Extract the [X, Y] coordinate from the center of the cell holding the provided text.  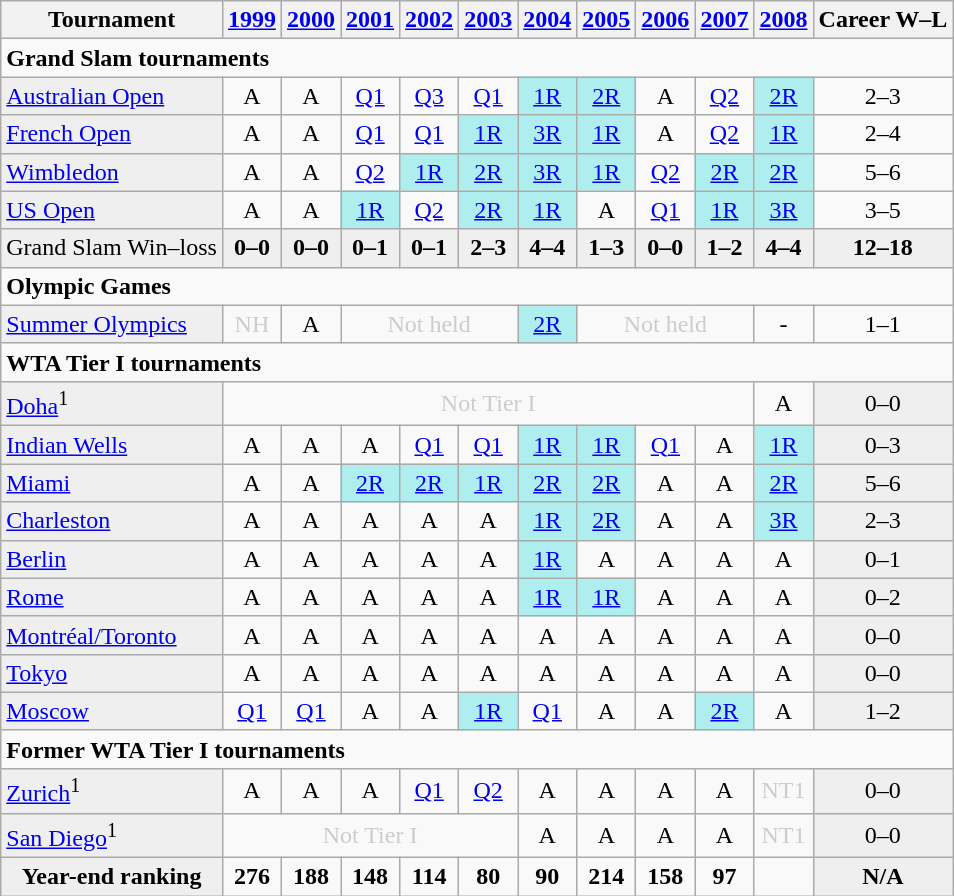
12–18 [883, 248]
N/A [883, 877]
Q3 [430, 96]
158 [666, 877]
276 [252, 877]
Summer Olympics [112, 324]
97 [724, 877]
3–5 [883, 210]
2000 [310, 20]
- [784, 324]
148 [370, 877]
Grand Slam tournaments [477, 58]
Year-end ranking [112, 877]
188 [310, 877]
80 [488, 877]
Miami [112, 483]
2002 [430, 20]
0–2 [883, 597]
2008 [784, 20]
French Open [112, 134]
Career W–L [883, 20]
2007 [724, 20]
0–3 [883, 445]
Olympic Games [477, 286]
Tournament [112, 20]
2–4 [883, 134]
WTA Tier I tournaments [477, 362]
NH [252, 324]
Former WTA Tier I tournaments [477, 749]
Grand Slam Win–loss [112, 248]
2003 [488, 20]
Indian Wells [112, 445]
San Diego1 [112, 836]
Montréal/Toronto [112, 635]
214 [606, 877]
1–3 [606, 248]
US Open [112, 210]
2006 [666, 20]
1–1 [883, 324]
Wimbledon [112, 172]
2005 [606, 20]
Tokyo [112, 673]
2004 [548, 20]
Doha1 [112, 404]
1999 [252, 20]
2001 [370, 20]
Berlin [112, 559]
114 [430, 877]
Australian Open [112, 96]
Moscow [112, 711]
Rome [112, 597]
90 [548, 877]
Zurich1 [112, 790]
Charleston [112, 521]
